Scan for the cell matching the given text and deliver its [x, y] coordinate at center. 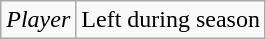
Player [38, 20]
Left during season [171, 20]
